Output the (X, Y) coordinate of the center of the cell containing the given text.  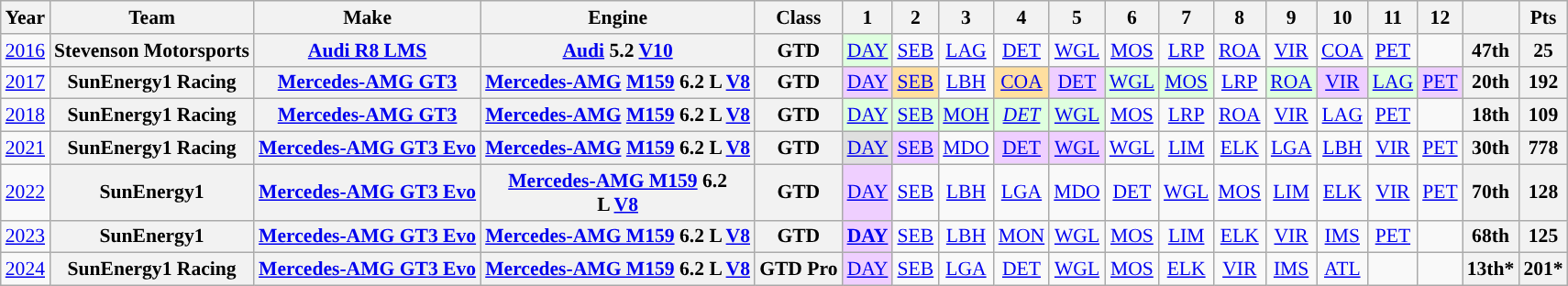
Year (26, 17)
10 (1342, 17)
128 (1542, 192)
2022 (26, 192)
Class (798, 17)
ATL (1342, 269)
2018 (26, 115)
2024 (26, 269)
12 (1440, 17)
125 (1542, 236)
47th (1491, 50)
Audi 5.2 V10 (618, 50)
70th (1491, 192)
MOH (966, 115)
4 (1021, 17)
Stevenson Motorsports (152, 50)
11 (1393, 17)
13th* (1491, 269)
18th (1491, 115)
5 (1077, 17)
2 (915, 17)
2021 (26, 148)
2017 (26, 82)
Team (152, 17)
2016 (26, 50)
3 (966, 17)
MON (1021, 236)
192 (1542, 82)
20th (1491, 82)
109 (1542, 115)
7 (1187, 17)
1 (867, 17)
30th (1491, 148)
8 (1240, 17)
68th (1491, 236)
GTD Pro (798, 269)
Pts (1542, 17)
Engine (618, 17)
25 (1542, 50)
Make (367, 17)
6 (1132, 17)
201* (1542, 269)
Audi R8 LMS (367, 50)
778 (1542, 148)
9 (1291, 17)
2023 (26, 236)
Mercedes-AMG M159 6.2L V8 (618, 192)
